For the text-containing cell, return its midpoint in (X, Y) coordinate format. 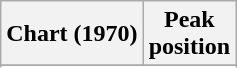
Peakposition (189, 34)
Chart (1970) (72, 34)
